Provide the (X, Y) coordinate of the cell's center where the given text is located.  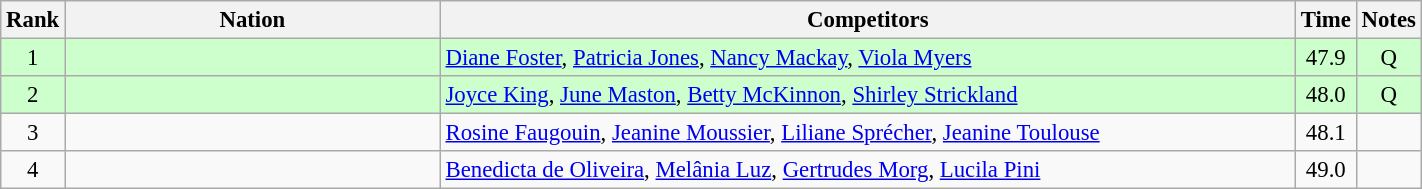
49.0 (1326, 170)
4 (33, 170)
Competitors (868, 20)
Nation (253, 20)
48.1 (1326, 133)
Time (1326, 20)
47.9 (1326, 58)
1 (33, 58)
Benedicta de Oliveira, Melânia Luz, Gertrudes Morg, Lucila Pini (868, 170)
Diane Foster, Patricia Jones, Nancy Mackay, Viola Myers (868, 58)
Rank (33, 20)
Notes (1388, 20)
48.0 (1326, 95)
Rosine Faugouin, Jeanine Moussier, Liliane Sprécher, Jeanine Toulouse (868, 133)
2 (33, 95)
Joyce King, June Maston, Betty McKinnon, Shirley Strickland (868, 95)
3 (33, 133)
